Extract the [X, Y] coordinate from the center of the cell holding the provided text.  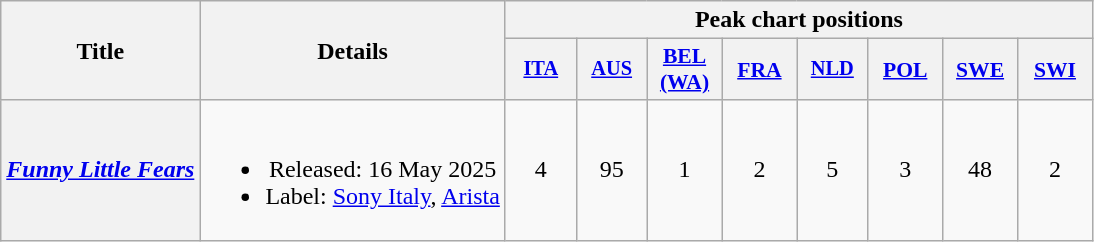
SWI [1056, 70]
48 [980, 170]
FRA [760, 70]
BEL(WA) [684, 70]
AUS [612, 70]
Details [353, 50]
95 [612, 170]
Released: 16 May 2025Label: Sony Italy, Arista [353, 170]
1 [684, 170]
Funny Little Fears [100, 170]
SWE [980, 70]
4 [540, 170]
POL [906, 70]
5 [832, 170]
ITA [540, 70]
3 [906, 170]
Peak chart positions [798, 20]
Title [100, 50]
NLD [832, 70]
